Identify which cell holds the provided text, then report its (x, y) central coordinate. 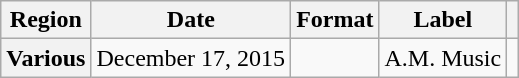
Date (191, 20)
Region (46, 20)
Format (335, 20)
December 17, 2015 (191, 58)
Various (46, 58)
Label (443, 20)
A.M. Music (443, 58)
